Pinpoint the cell where the given text exists, returning its (x, y) midpoint coordinate. 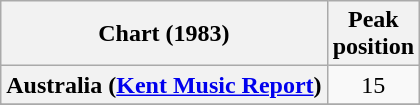
Chart (1983) (164, 34)
Australia (Kent Music Report) (164, 85)
Peakposition (373, 34)
15 (373, 85)
